Pinpoint the cell where the given text exists, returning its [X, Y] midpoint coordinate. 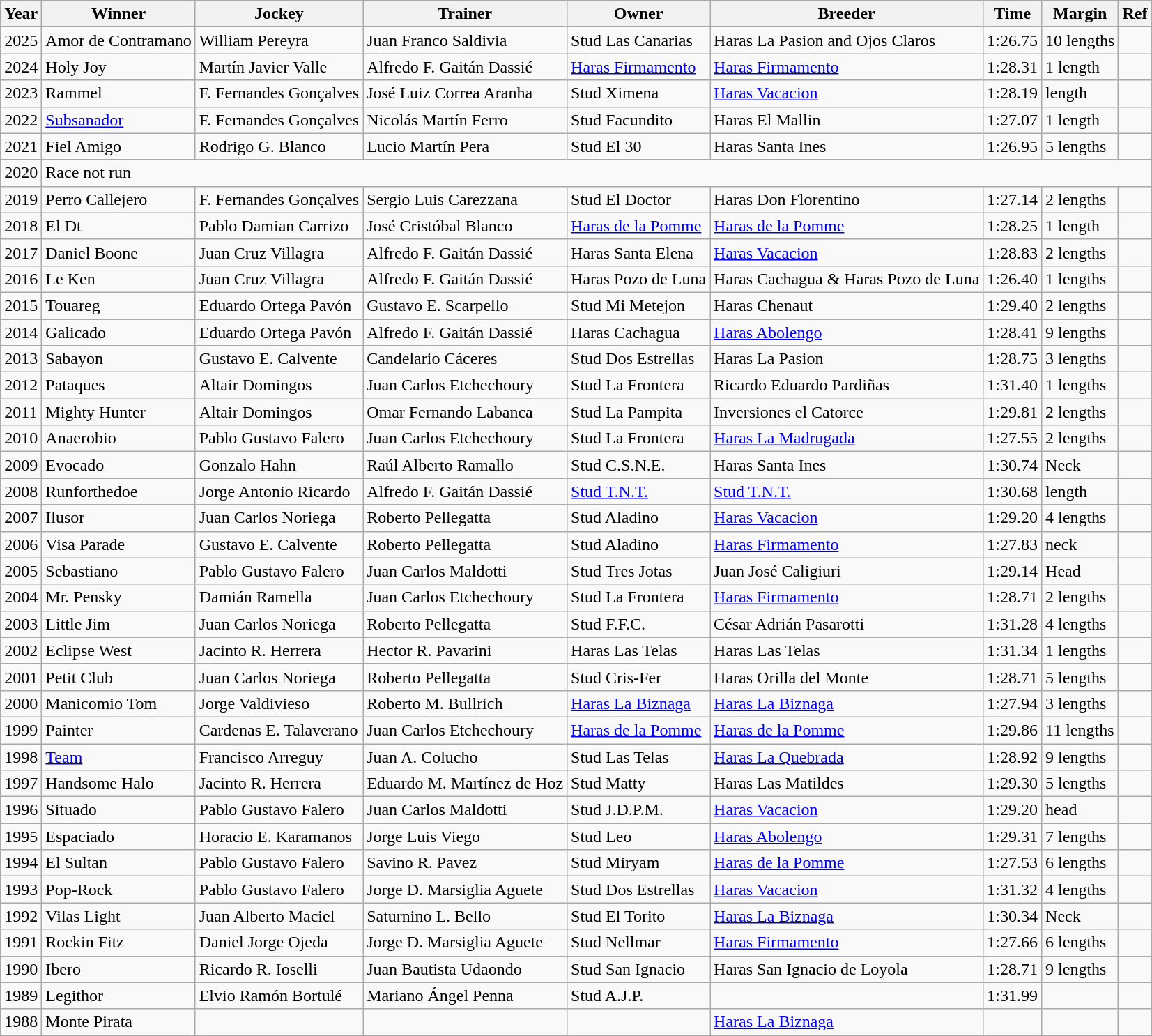
Roberto M. Bullrich [466, 703]
2024 [21, 67]
1:27.83 [1013, 544]
1:28.41 [1013, 333]
Owner [638, 14]
Breeder [847, 14]
Francisco Arreguy [279, 756]
Rockin Fitz [118, 943]
Haras La Pasion [847, 359]
Monte Pirata [118, 1022]
Gustavo E. Scarpello [466, 305]
10 lengths [1080, 40]
1:29.86 [1013, 730]
1:31.34 [1013, 650]
2001 [21, 677]
Haras Las Matildes [847, 784]
Perro Callejero [118, 199]
1988 [21, 1022]
Inversiones el Catorce [847, 412]
Petit Club [118, 677]
Stud C.S.N.E. [638, 465]
Situado [118, 810]
Ibero [118, 969]
1:27.53 [1013, 863]
Elvio Ramón Bortulé [279, 996]
1:27.07 [1013, 120]
1:28.75 [1013, 359]
1997 [21, 784]
Saturnino L. Bello [466, 916]
Painter [118, 730]
Stud La Pampita [638, 412]
2020 [21, 173]
1:28.83 [1013, 252]
Amor de Contramano [118, 40]
Stud San Ignacio [638, 969]
Haras San Ignacio de Loyola [847, 969]
Stud Leo [638, 837]
1998 [21, 756]
Stud J.D.P.M. [638, 810]
Stud Las Canarias [638, 40]
2007 [21, 518]
11 lengths [1080, 730]
1991 [21, 943]
Haras Cachagua & Haras Pozo de Luna [847, 279]
1:26.95 [1013, 146]
Haras Pozo de Luna [638, 279]
Winner [118, 14]
Galicado [118, 333]
Manicomio Tom [118, 703]
Haras Cachagua [638, 333]
neck [1080, 544]
1:29.81 [1013, 412]
2012 [21, 386]
1:27.14 [1013, 199]
Haras Chenaut [847, 305]
Haras La Madrugada [847, 439]
2002 [21, 650]
Nicolás Martín Ferro [466, 120]
Stud Nellmar [638, 943]
Touareg [118, 305]
1992 [21, 916]
Ref [1135, 14]
Team [118, 756]
Mr. Pensky [118, 597]
Jorge Valdivieso [279, 703]
Cardenas E. Talaverano [279, 730]
Juan Alberto Maciel [279, 916]
Jockey [279, 14]
Haras Santa Elena [638, 252]
7 lengths [1080, 837]
Little Jim [118, 624]
2008 [21, 492]
Haras La Pasion and Ojos Claros [847, 40]
1993 [21, 890]
Stud Mi Metejon [638, 305]
Stud Miryam [638, 863]
1990 [21, 969]
José Luiz Correa Aranha [466, 93]
1:28.31 [1013, 67]
1994 [21, 863]
Savino R. Pavez [466, 863]
Mighty Hunter [118, 412]
1:31.32 [1013, 890]
1:27.94 [1013, 703]
2015 [21, 305]
Juan Bautista Udaondo [466, 969]
Stud El Doctor [638, 199]
Mariano Ángel Penna [466, 996]
2025 [21, 40]
2021 [21, 146]
Fiel Amigo [118, 146]
Ricardo R. Ioselli [279, 969]
1:30.68 [1013, 492]
Le Ken [118, 279]
1995 [21, 837]
2000 [21, 703]
Gonzalo Hahn [279, 465]
1:31.28 [1013, 624]
1:29.31 [1013, 837]
Ricardo Eduardo Pardiñas [847, 386]
1996 [21, 810]
Stud F.F.C. [638, 624]
Subsanador [118, 120]
Hector R. Pavarini [466, 650]
César Adrián Pasarotti [847, 624]
Legithor [118, 996]
2018 [21, 226]
Stud Cris-Fer [638, 677]
Trainer [466, 14]
2009 [21, 465]
Vilas Light [118, 916]
Handsome Halo [118, 784]
2011 [21, 412]
Runforthedoe [118, 492]
Horacio E. Karamanos [279, 837]
1:27.66 [1013, 943]
head [1080, 810]
2005 [21, 571]
1:31.99 [1013, 996]
Eclipse West [118, 650]
José Cristóbal Blanco [466, 226]
Espaciado [118, 837]
2010 [21, 439]
1:26.40 [1013, 279]
2016 [21, 279]
2006 [21, 544]
Stud Tres Jotas [638, 571]
Haras La Quebrada [847, 756]
Anaerobio [118, 439]
1:28.19 [1013, 93]
Stud El Torito [638, 916]
El Sultan [118, 863]
William Pereyra [279, 40]
Stud Matty [638, 784]
Margin [1080, 14]
1:29.30 [1013, 784]
2019 [21, 199]
Stud Facundito [638, 120]
2003 [21, 624]
2014 [21, 333]
1:28.25 [1013, 226]
2022 [21, 120]
Stud A.J.P. [638, 996]
1989 [21, 996]
Daniel Boone [118, 252]
Sergio Luis Carezzana [466, 199]
Damián Ramella [279, 597]
Jorge Antonio Ricardo [279, 492]
1:26.75 [1013, 40]
Head [1080, 571]
Martín Javier Valle [279, 67]
Eduardo M. Martínez de Hoz [466, 784]
1:30.34 [1013, 916]
1:27.55 [1013, 439]
Juan A. Colucho [466, 756]
Juan Franco Saldivia [466, 40]
Year [21, 14]
Rammel [118, 93]
Sebastiano [118, 571]
Pablo Damian Carrizo [279, 226]
1:29.40 [1013, 305]
Evocado [118, 465]
Ilusor [118, 518]
2017 [21, 252]
1:30.74 [1013, 465]
Raúl Alberto Ramallo [466, 465]
Lucio Martín Pera [466, 146]
Stud Ximena [638, 93]
Rodrigo G. Blanco [279, 146]
Candelario Cáceres [466, 359]
Pop-Rock [118, 890]
Holy Joy [118, 67]
1:28.92 [1013, 756]
El Dt [118, 226]
Stud Las Telas [638, 756]
2023 [21, 93]
Stud El 30 [638, 146]
Race not run [597, 173]
2004 [21, 597]
Juan José Caligiuri [847, 571]
1:31.40 [1013, 386]
1999 [21, 730]
Haras Don Florentino [847, 199]
2013 [21, 359]
Haras El Mallin [847, 120]
1:29.14 [1013, 571]
Pataques [118, 386]
Omar Fernando Labanca [466, 412]
Jorge Luis Viego [466, 837]
Haras Orilla del Monte [847, 677]
Visa Parade [118, 544]
Time [1013, 14]
Daniel Jorge Ojeda [279, 943]
Sabayon [118, 359]
